Return [X, Y] of the center of cell containing provided text 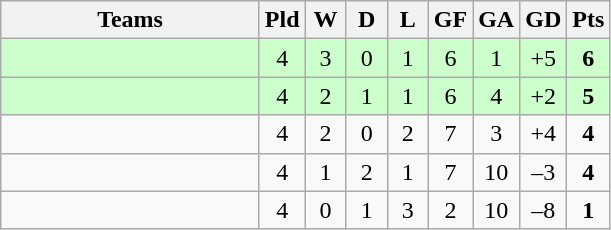
+5 [544, 58]
Pts [588, 20]
GF [450, 20]
+4 [544, 134]
D [366, 20]
W [326, 20]
Teams [130, 20]
–8 [544, 210]
GA [496, 20]
–3 [544, 172]
+2 [544, 96]
5 [588, 96]
Pld [282, 20]
L [408, 20]
GD [544, 20]
